Search for the cell housing the specified text and yield its (x, y) center coordinate. 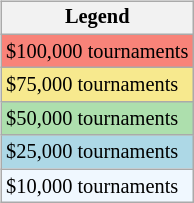
$50,000 tournaments (97, 119)
Legend (97, 18)
$25,000 tournaments (97, 152)
$100,000 tournaments (97, 51)
$75,000 tournaments (97, 85)
$10,000 tournaments (97, 186)
